Return (x, y) of the center of cell containing provided text 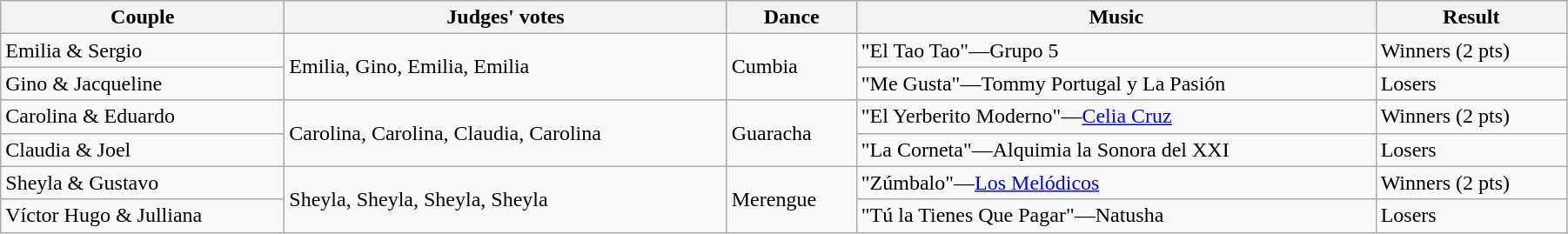
"La Corneta"—Alquimia la Sonora del XXI (1116, 150)
Carolina & Eduardo (143, 117)
"Me Gusta"—Tommy Portugal y La Pasión (1116, 84)
Music (1116, 17)
"Zúmbalo"—Los Melódicos (1116, 183)
Sheyla, Sheyla, Sheyla, Sheyla (506, 199)
Carolina, Carolina, Claudia, Carolina (506, 133)
Claudia & Joel (143, 150)
"El Tao Tao"—Grupo 5 (1116, 50)
Result (1471, 17)
Sheyla & Gustavo (143, 183)
Couple (143, 17)
Dance (792, 17)
Gino & Jacqueline (143, 84)
Guaracha (792, 133)
"El Yerberito Moderno"—Celia Cruz (1116, 117)
"Tú la Tienes Que Pagar"—Natusha (1116, 216)
Emilia, Gino, Emilia, Emilia (506, 67)
Cumbia (792, 67)
Víctor Hugo & Julliana (143, 216)
Merengue (792, 199)
Judges' votes (506, 17)
Emilia & Sergio (143, 50)
